Search for the cell housing the specified text and yield its (x, y) center coordinate. 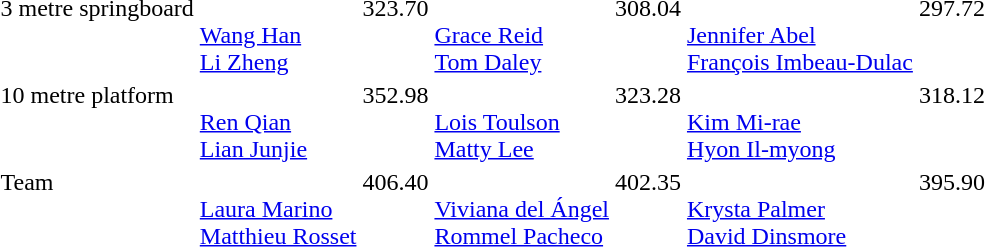
352.98 (396, 122)
Kim Mi-raeHyon Il-myong (800, 122)
Lois ToulsonMatty Lee (522, 122)
Ren QianLian Junjie (278, 122)
323.28 (648, 122)
